Output the [x, y] coordinate of the center of the cell containing the given text.  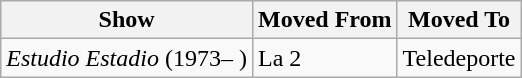
Moved To [459, 20]
Show [127, 20]
Moved From [324, 20]
La 2 [324, 58]
Estudio Estadio (1973– ) [127, 58]
Teledeporte [459, 58]
